From the cell containing the given text, extract its center point as (x, y) coordinate. 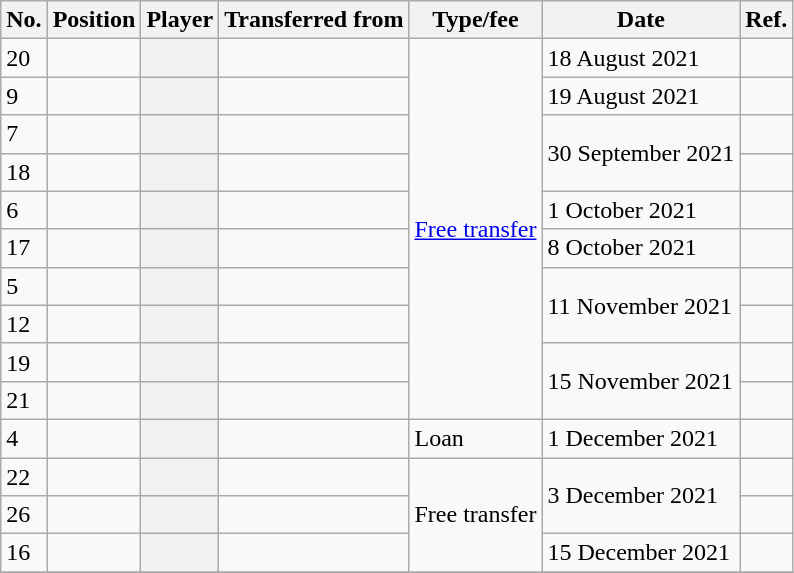
1 October 2021 (641, 210)
11 November 2021 (641, 305)
26 (24, 515)
Position (94, 20)
No. (24, 20)
18 August 2021 (641, 58)
19 (24, 362)
Player (180, 20)
17 (24, 248)
12 (24, 324)
21 (24, 400)
5 (24, 286)
Date (641, 20)
7 (24, 134)
Transferred from (314, 20)
4 (24, 438)
15 December 2021 (641, 553)
16 (24, 553)
1 December 2021 (641, 438)
22 (24, 477)
Loan (476, 438)
9 (24, 96)
8 October 2021 (641, 248)
3 December 2021 (641, 496)
30 September 2021 (641, 153)
6 (24, 210)
19 August 2021 (641, 96)
Ref. (766, 20)
15 November 2021 (641, 381)
20 (24, 58)
18 (24, 172)
Type/fee (476, 20)
